From the cell containing the given text, extract its center point as [x, y] coordinate. 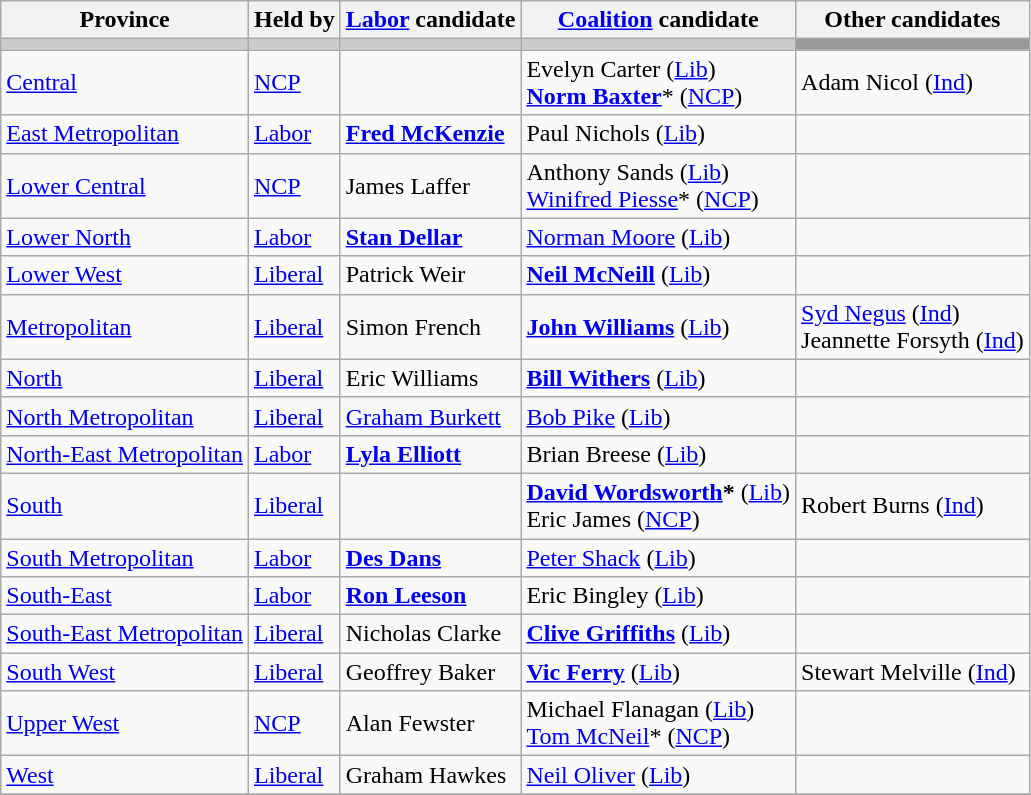
Eric Williams [430, 378]
Peter Shack (Lib) [658, 557]
John Williams (Lib) [658, 326]
Clive Griffiths (Lib) [658, 634]
Neil Oliver (Lib) [658, 775]
Neil McNeill (Lib) [658, 275]
Anthony Sands (Lib) Winifred Piesse* (NCP) [658, 186]
Metropolitan [125, 326]
Lower North [125, 237]
Lower West [125, 275]
Fred McKenzie [430, 134]
South Metropolitan [125, 557]
Ron Leeson [430, 596]
Robert Burns (Ind) [913, 506]
Held by [294, 20]
Evelyn Carter (Lib) Norm Baxter* (NCP) [658, 82]
Central [125, 82]
Province [125, 20]
Des Dans [430, 557]
North-East Metropolitan [125, 454]
Graham Hawkes [430, 775]
Vic Ferry (Lib) [658, 672]
Lower Central [125, 186]
South [125, 506]
Geoffrey Baker [430, 672]
South-East [125, 596]
Coalition candidate [658, 20]
Syd Negus (Ind) Jeannette Forsyth (Ind) [913, 326]
North [125, 378]
Adam Nicol (Ind) [913, 82]
Simon French [430, 326]
Bill Withers (Lib) [658, 378]
South West [125, 672]
Labor candidate [430, 20]
Stan Dellar [430, 237]
Graham Burkett [430, 416]
Nicholas Clarke [430, 634]
West [125, 775]
Bob Pike (Lib) [658, 416]
Brian Breese (Lib) [658, 454]
Eric Bingley (Lib) [658, 596]
James Laffer [430, 186]
Patrick Weir [430, 275]
Upper West [125, 724]
South-East Metropolitan [125, 634]
Other candidates [913, 20]
Alan Fewster [430, 724]
East Metropolitan [125, 134]
Norman Moore (Lib) [658, 237]
Stewart Melville (Ind) [913, 672]
North Metropolitan [125, 416]
Michael Flanagan (Lib) Tom McNeil* (NCP) [658, 724]
Paul Nichols (Lib) [658, 134]
David Wordsworth* (Lib) Eric James (NCP) [658, 506]
Lyla Elliott [430, 454]
